Determine the [x, y] coordinate at the center of the cell enclosing the given text.  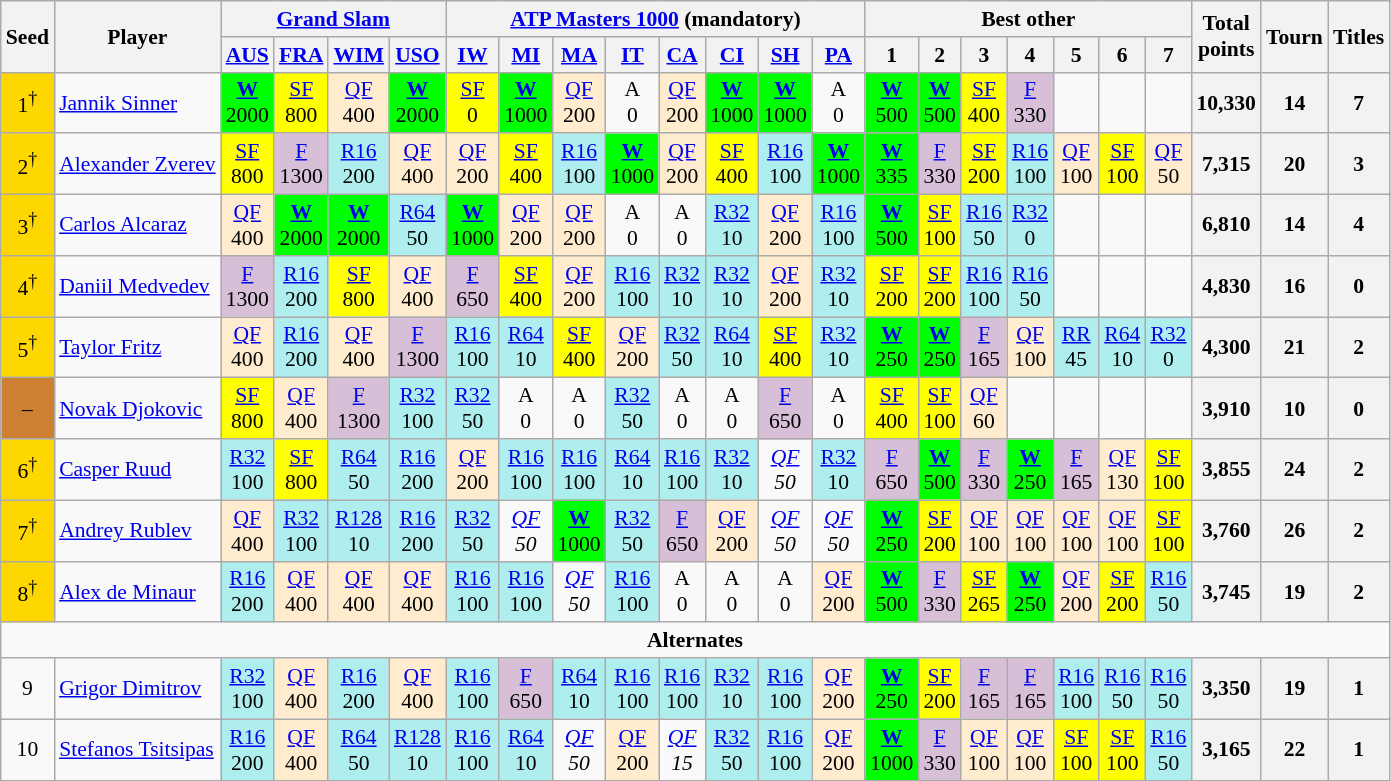
CI [732, 55]
Alternates [695, 641]
Grigor Dimitrov [138, 688]
SF0 [472, 102]
FRA [301, 55]
MI [526, 55]
3,165 [1226, 750]
WIM [358, 55]
20 [1294, 164]
QF60 [984, 408]
Player [138, 36]
SF265 [984, 592]
4† [28, 286]
Taylor Fritz [138, 348]
24 [1294, 470]
6 [1122, 55]
QF15 [682, 750]
ATP Masters 1000 (mandatory) [656, 19]
USO [418, 55]
SH [784, 55]
Novak Djokovic [138, 408]
3,910 [1226, 408]
6,810 [1226, 226]
QF130 [1122, 470]
6† [28, 470]
IW [472, 55]
Best other [1028, 19]
21 [1294, 348]
Andrey Rublev [138, 530]
5† [28, 348]
4,830 [1226, 286]
RR45 [1076, 348]
3,855 [1226, 470]
CA [682, 55]
Seed [28, 36]
Grand Slam [334, 19]
Casper Ruud [138, 470]
9 [28, 688]
Alex de Minaur [138, 592]
3,745 [1226, 592]
8† [28, 592]
3† [28, 226]
W335 [892, 164]
MA [578, 55]
3,760 [1226, 530]
3,350 [1226, 688]
26 [1294, 530]
Daniil Medvedev [138, 286]
5 [1076, 55]
PA [838, 55]
2† [28, 164]
IT [632, 55]
Titles [1358, 36]
AUS [248, 55]
– [28, 408]
7,315 [1226, 164]
Alexander Zverev [138, 164]
Totalpoints [1226, 36]
Tourn [1294, 36]
Stefanos Tsitsipas [138, 750]
Carlos Alcaraz [138, 226]
22 [1294, 750]
7† [28, 530]
Jannik Sinner [138, 102]
16 [1294, 286]
10,330 [1226, 102]
1† [28, 102]
4,300 [1226, 348]
